Return the [x, y] coordinate for the center point of the cell that contains the specified text.  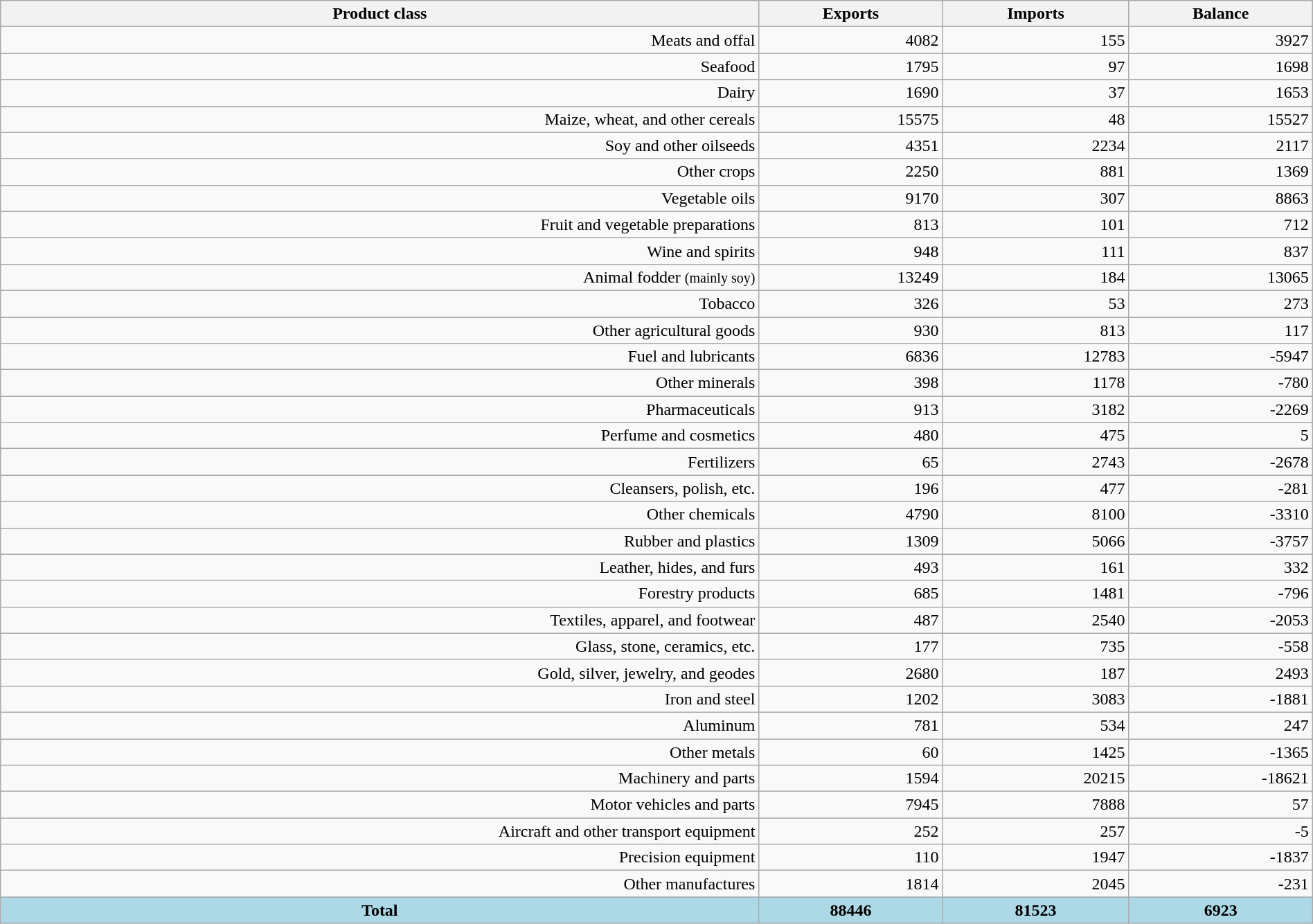
7945 [850, 805]
12783 [1036, 357]
Fruit and vegetable preparations [379, 224]
Other crops [379, 172]
1795 [850, 66]
475 [1036, 436]
1947 [1036, 858]
Aircraft and other transport equipment [379, 831]
Other minerals [379, 383]
Leather, hides, and furs [379, 567]
Imports [1036, 14]
Perfume and cosmetics [379, 436]
6836 [850, 357]
177 [850, 646]
Pharmaceuticals [379, 409]
1698 [1220, 66]
2743 [1036, 462]
7888 [1036, 805]
-558 [1220, 646]
Textiles, apparel, and footwear [379, 620]
Cleansers, polish, etc. [379, 488]
Motor vehicles and parts [379, 805]
Rubber and plastics [379, 541]
Dairy [379, 93]
5 [1220, 436]
4790 [850, 515]
97 [1036, 66]
480 [850, 436]
1202 [850, 699]
Other metals [379, 752]
735 [1036, 646]
948 [850, 251]
48 [1036, 119]
15575 [850, 119]
6923 [1220, 910]
8863 [1220, 198]
2117 [1220, 145]
60 [850, 752]
4351 [850, 145]
Soy and other oilseeds [379, 145]
930 [850, 330]
Meats and offal [379, 40]
-18621 [1220, 779]
8100 [1036, 515]
Exports [850, 14]
Precision equipment [379, 858]
1425 [1036, 752]
-796 [1220, 594]
161 [1036, 567]
326 [850, 303]
Total [379, 910]
Other manufactures [379, 884]
196 [850, 488]
57 [1220, 805]
Maize, wheat, and other cereals [379, 119]
2045 [1036, 884]
398 [850, 383]
1309 [850, 541]
273 [1220, 303]
1178 [1036, 383]
-2678 [1220, 462]
-3310 [1220, 515]
187 [1036, 673]
-780 [1220, 383]
117 [1220, 330]
-1365 [1220, 752]
184 [1036, 277]
781 [850, 725]
1653 [1220, 93]
110 [850, 858]
Animal fodder (mainly soy) [379, 277]
837 [1220, 251]
477 [1036, 488]
487 [850, 620]
-231 [1220, 884]
Forestry products [379, 594]
13249 [850, 277]
-1837 [1220, 858]
Fertilizers [379, 462]
15527 [1220, 119]
155 [1036, 40]
252 [850, 831]
-2053 [1220, 620]
1594 [850, 779]
53 [1036, 303]
Seafood [379, 66]
Iron and steel [379, 699]
1690 [850, 93]
3927 [1220, 40]
-1881 [1220, 699]
Aluminum [379, 725]
Tobacco [379, 303]
1481 [1036, 594]
913 [850, 409]
247 [1220, 725]
65 [850, 462]
Fuel and lubricants [379, 357]
493 [850, 567]
Product class [379, 14]
332 [1220, 567]
2540 [1036, 620]
1814 [850, 884]
88446 [850, 910]
Balance [1220, 14]
3083 [1036, 699]
9170 [850, 198]
881 [1036, 172]
3182 [1036, 409]
-3757 [1220, 541]
Vegetable oils [379, 198]
257 [1036, 831]
37 [1036, 93]
Glass, stone, ceramics, etc. [379, 646]
-5 [1220, 831]
-281 [1220, 488]
534 [1036, 725]
101 [1036, 224]
2680 [850, 673]
685 [850, 594]
-2269 [1220, 409]
712 [1220, 224]
-5947 [1220, 357]
5066 [1036, 541]
4082 [850, 40]
2493 [1220, 673]
Other agricultural goods [379, 330]
Machinery and parts [379, 779]
1369 [1220, 172]
111 [1036, 251]
Gold, silver, jewelry, and geodes [379, 673]
81523 [1036, 910]
2234 [1036, 145]
Other chemicals [379, 515]
307 [1036, 198]
13065 [1220, 277]
Wine and spirits [379, 251]
2250 [850, 172]
20215 [1036, 779]
